Return the [x, y] coordinate for the center point of the cell that contains the specified text.  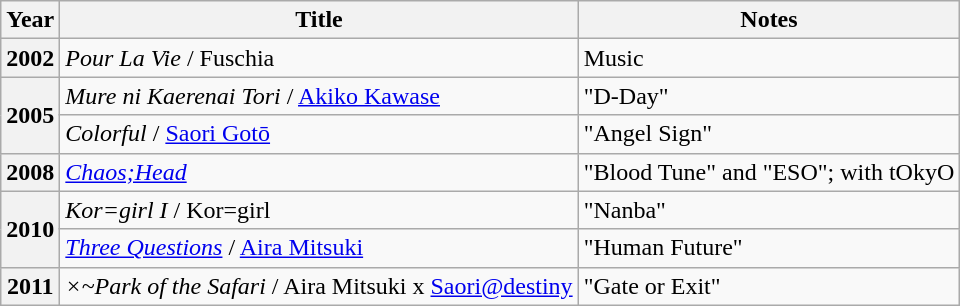
Title [319, 20]
Year [30, 20]
"D-Day" [769, 96]
Colorful / Saori Gotō [319, 134]
×~Park of the Safari / Aira Mitsuki x Saori@destiny [319, 286]
Chaos;Head [319, 172]
2005 [30, 115]
"Blood Tune" and "ESO"; with tOkyO [769, 172]
"Angel Sign" [769, 134]
2010 [30, 229]
2011 [30, 286]
Three Questions / Aira Mitsuki [319, 248]
"Human Future" [769, 248]
2008 [30, 172]
"Gate or Exit" [769, 286]
"Nanba" [769, 210]
Notes [769, 20]
Mure ni Kaerenai Tori / Akiko Kawase [319, 96]
Pour La Vie / Fuschia [319, 58]
Music [769, 58]
2002 [30, 58]
Kor=girl I / Kor=girl [319, 210]
